Capture the cell that displays the provided text and extract its (x, y) central coordinate. 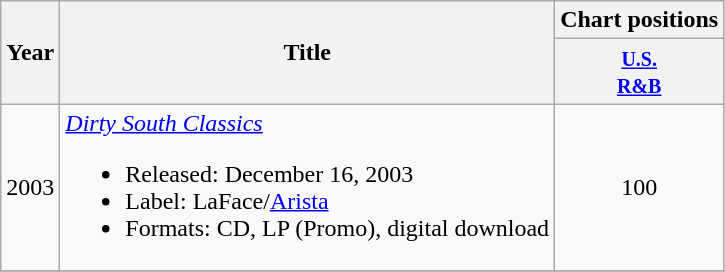
Title (308, 52)
Dirty South ClassicsReleased: December 16, 2003Label: LaFace/AristaFormats: CD, LP (Promo), digital download (308, 188)
Chart positions (640, 20)
U.S. R&B (640, 72)
100 (640, 188)
Year (30, 52)
2003 (30, 188)
